Identify which cell holds the provided text, then report its [x, y] central coordinate. 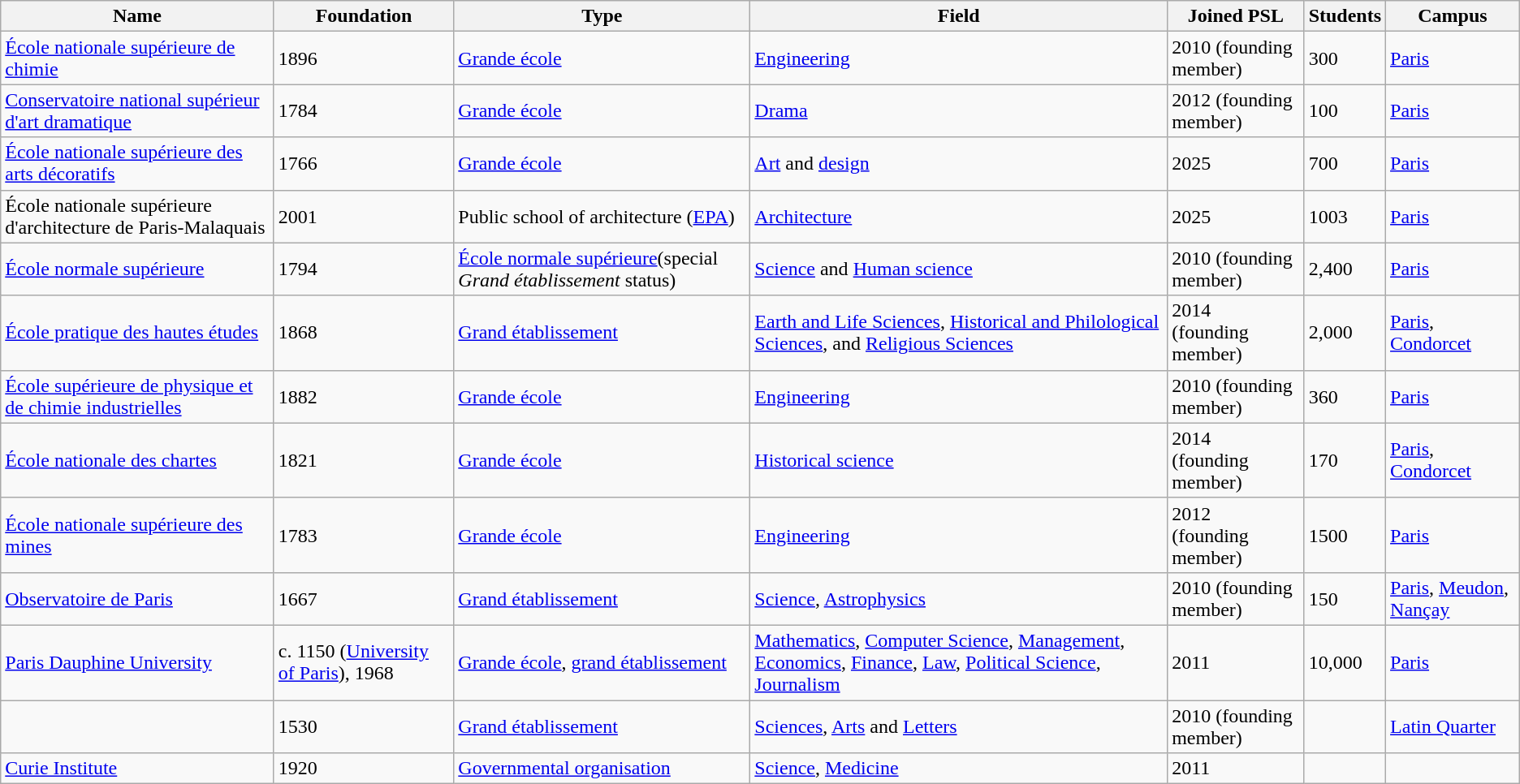
Name [138, 16]
École nationale supérieure de chimie [138, 58]
Foundation [364, 16]
1896 [364, 58]
Art and design [959, 164]
170 [1345, 460]
1766 [364, 164]
300 [1345, 58]
Drama [959, 110]
Observatoire de Paris [138, 599]
2012(founding member) [1236, 535]
Earth and Life Sciences, Historical and Philological Sciences, and Religious Sciences [959, 333]
Type [602, 16]
École nationale supérieure des mines [138, 535]
Science, Astrophysics [959, 599]
1530 [364, 726]
Historical science [959, 460]
1500 [1345, 535]
Science, Medicine [959, 769]
Paris Dauphine University [138, 662]
1920 [364, 769]
École pratique des hautes études [138, 333]
Architecture [959, 216]
1868 [364, 333]
École normale supérieure(special Grand établissement status) [602, 269]
100 [1345, 110]
2012 (founding member) [1236, 110]
Public school of architecture (EPA) [602, 216]
700 [1345, 164]
Paris, Meudon, Nançay [1453, 599]
150 [1345, 599]
Mathematics, Computer Science, Management, Economics, Finance, Law, Political Science, Journalism [959, 662]
Grande école, grand établissement [602, 662]
2001 [364, 216]
École normale supérieure [138, 269]
Governmental organisation [602, 769]
Field [959, 16]
Curie Institute [138, 769]
1784 [364, 110]
Campus [1453, 16]
Sciences, Arts and Letters [959, 726]
2,400 [1345, 269]
1882 [364, 396]
École nationale supérieure d'architecture de Paris-Malaquais [138, 216]
1794 [364, 269]
2,000 [1345, 333]
École nationale des chartes [138, 460]
c. 1150 (University of Paris), 1968 [364, 662]
Latin Quarter [1453, 726]
Joined PSL [1236, 16]
Students [1345, 16]
360 [1345, 396]
1783 [364, 535]
1667 [364, 599]
10,000 [1345, 662]
École nationale supérieure des arts décoratifs [138, 164]
1821 [364, 460]
École supérieure de physique et de chimie industrielles [138, 396]
Science and Human science [959, 269]
1003 [1345, 216]
Conservatoire national supérieur d'art dramatique [138, 110]
